Return the [x, y] coordinate for the center point of the cell that contains the specified text.  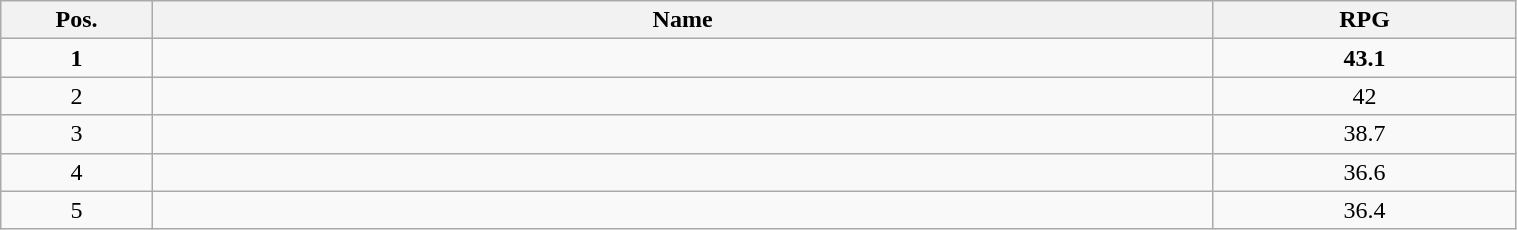
4 [77, 172]
1 [77, 58]
2 [77, 96]
Pos. [77, 20]
38.7 [1364, 134]
RPG [1364, 20]
43.1 [1364, 58]
42 [1364, 96]
36.6 [1364, 172]
Name [682, 20]
3 [77, 134]
5 [77, 210]
36.4 [1364, 210]
